Determine the (X, Y) coordinate at the center of the cell enclosing the given text.  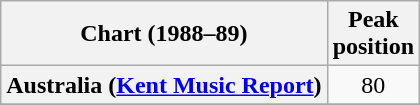
Australia (Kent Music Report) (164, 85)
Chart (1988–89) (164, 34)
80 (373, 85)
Peakposition (373, 34)
